Pinpoint the cell where the given text exists, returning its [x, y] midpoint coordinate. 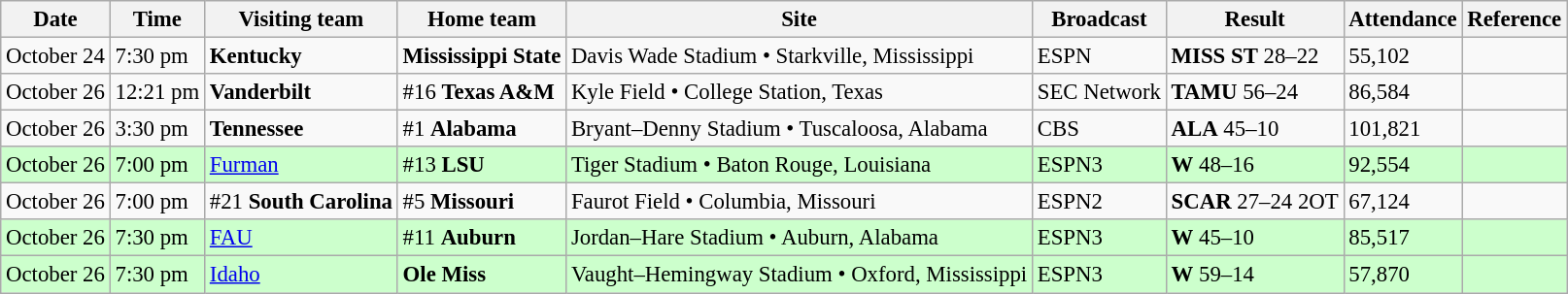
ESPN2 [1099, 202]
#5 Missouri [482, 202]
Site [800, 19]
3:30 pm [157, 129]
Kyle Field • College Station, Texas [800, 92]
Idaho [301, 275]
57,870 [1403, 275]
55,102 [1403, 56]
#13 LSU [482, 165]
#21 South Carolina [301, 202]
#16 Texas A&M [482, 92]
Jordan–Hare Stadium • Auburn, Alabama [800, 238]
SCAR 27–24 2OT [1255, 202]
86,584 [1403, 92]
Reference [1515, 19]
Time [157, 19]
CBS [1099, 129]
Broadcast [1099, 19]
Furman [301, 165]
SEC Network [1099, 92]
Ole Miss [482, 275]
Bryant–Denny Stadium • Tuscaloosa, Alabama [800, 129]
Kentucky [301, 56]
12:21 pm [157, 92]
85,517 [1403, 238]
Attendance [1403, 19]
67,124 [1403, 202]
October 24 [55, 56]
101,821 [1403, 129]
92,554 [1403, 165]
Date [55, 19]
Vaught–Hemingway Stadium • Oxford, Mississippi [800, 275]
Result [1255, 19]
Vanderbilt [301, 92]
Mississippi State [482, 56]
TAMU 56–24 [1255, 92]
W 48–16 [1255, 165]
Tiger Stadium • Baton Rouge, Louisiana [800, 165]
W 45–10 [1255, 238]
Faurot Field • Columbia, Missouri [800, 202]
MISS ST 28–22 [1255, 56]
ESPN [1099, 56]
Tennessee [301, 129]
#1 Alabama [482, 129]
Home team [482, 19]
Visiting team [301, 19]
#11 Auburn [482, 238]
ALA 45–10 [1255, 129]
Davis Wade Stadium • Starkville, Mississippi [800, 56]
W 59–14 [1255, 275]
FAU [301, 238]
